For the text-containing cell, return its midpoint in [x, y] coordinate format. 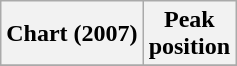
Peakposition [189, 34]
Chart (2007) [72, 34]
